For the text-containing cell, return its midpoint in (x, y) coordinate format. 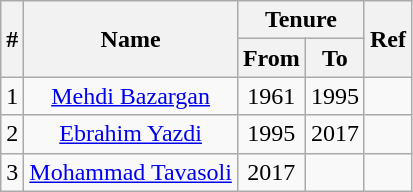
From (271, 58)
1 (12, 96)
Mohammad Tavasoli (131, 172)
1961 (271, 96)
Tenure (300, 20)
Mehdi Bazargan (131, 96)
3 (12, 172)
To (334, 58)
Name (131, 39)
Ref (388, 39)
# (12, 39)
2 (12, 134)
Ebrahim Yazdi (131, 134)
